Locate the cell with the specified text and output its (x, y) center coordinate. 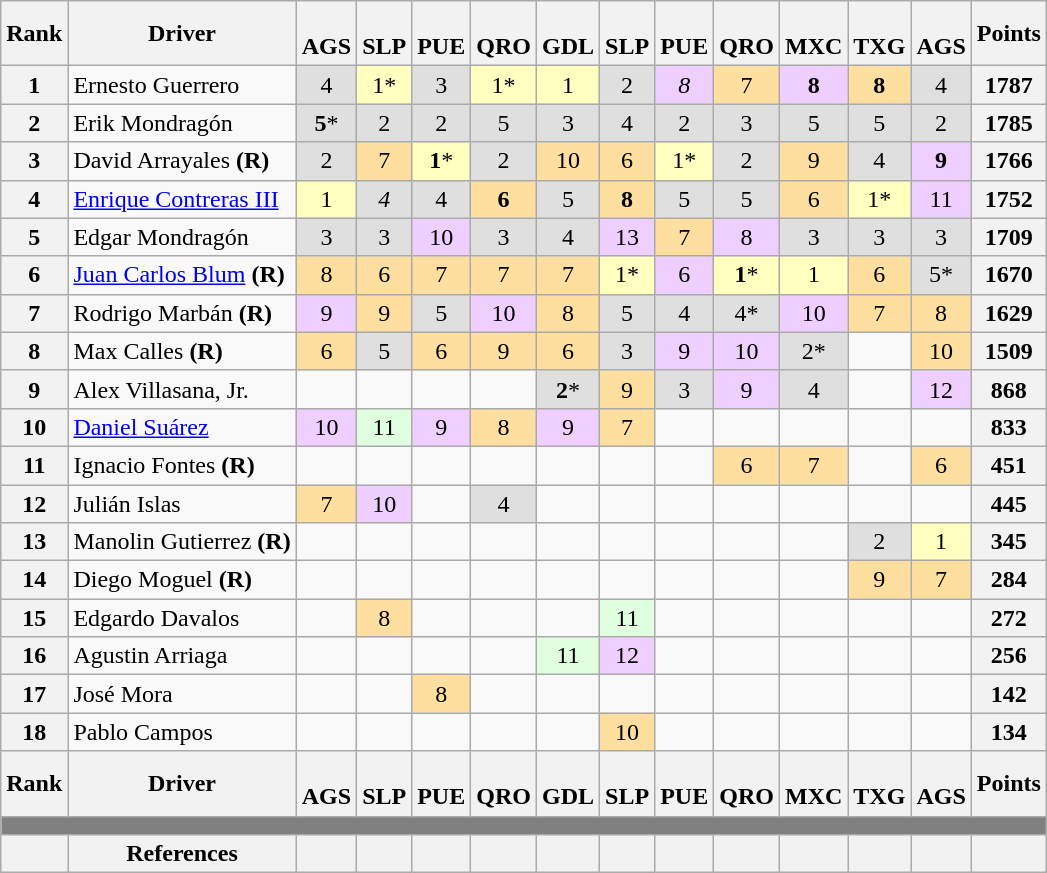
445 (1008, 503)
1509 (1008, 351)
1709 (1008, 237)
Agustin Arriaga (182, 656)
Edgar Mondragón (182, 237)
Diego Moguel (R) (182, 580)
142 (1008, 694)
José Mora (182, 694)
Ignacio Fontes (R) (182, 465)
15 (34, 618)
Erik Mondragón (182, 123)
4* (747, 313)
Max Calles (R) (182, 351)
16 (34, 656)
Julián Islas (182, 503)
References (182, 854)
134 (1008, 732)
345 (1008, 542)
256 (1008, 656)
868 (1008, 389)
Juan Carlos Blum (R) (182, 275)
833 (1008, 427)
1785 (1008, 123)
284 (1008, 580)
Edgardo Davalos (182, 618)
Ernesto Guerrero (182, 85)
Pablo Campos (182, 732)
Enrique Contreras III (182, 199)
Rodrigo Marbán (R) (182, 313)
David Arrayales (R) (182, 161)
Daniel Suárez (182, 427)
1629 (1008, 313)
18 (34, 732)
17 (34, 694)
451 (1008, 465)
1670 (1008, 275)
1766 (1008, 161)
1787 (1008, 85)
1752 (1008, 199)
Manolin Gutierrez (R) (182, 542)
Alex Villasana, Jr. (182, 389)
272 (1008, 618)
14 (34, 580)
